Return the [X, Y] coordinate for the center point of the cell that contains the specified text.  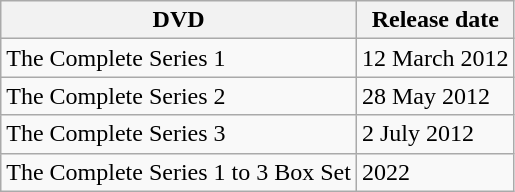
2022 [435, 172]
The Complete Series 1 to 3 Box Set [179, 172]
2 July 2012 [435, 134]
The Complete Series 1 [179, 58]
12 March 2012 [435, 58]
28 May 2012 [435, 96]
DVD [179, 20]
The Complete Series 2 [179, 96]
The Complete Series 3 [179, 134]
Release date [435, 20]
